Return the [x, y] coordinate for the center point of the cell that contains the specified text.  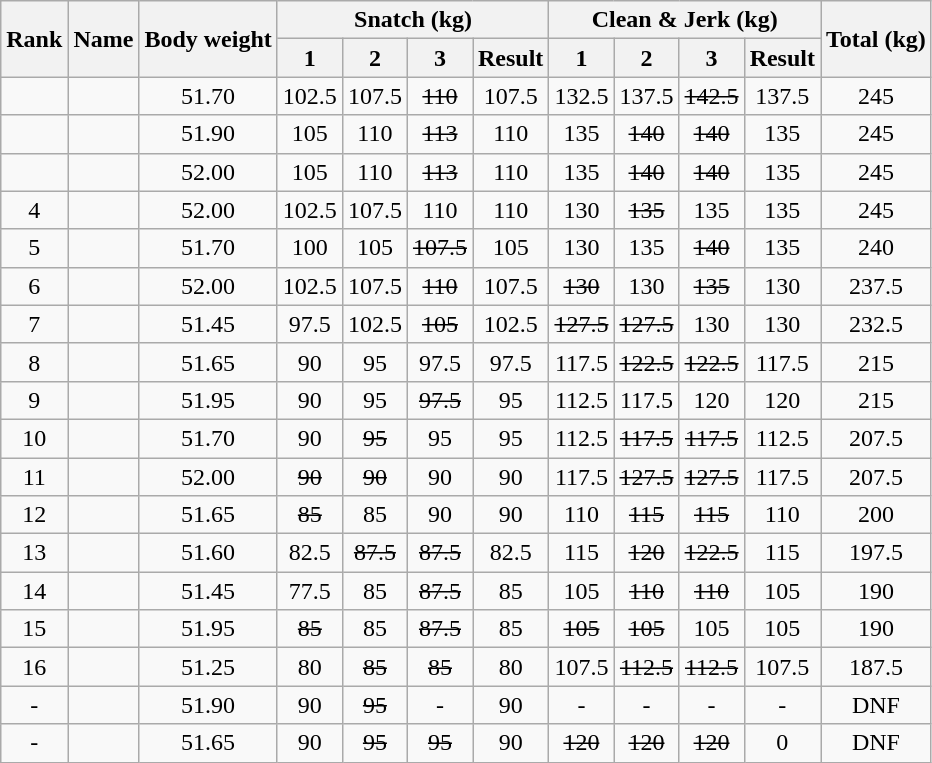
77.5 [310, 591]
8 [34, 362]
6 [34, 286]
197.5 [876, 553]
Name [104, 39]
Total (kg) [876, 39]
7 [34, 324]
15 [34, 629]
Rank [34, 39]
51.25 [208, 667]
Clean & Jerk (kg) [685, 20]
240 [876, 248]
51.60 [208, 553]
5 [34, 248]
11 [34, 477]
12 [34, 515]
Snatch (kg) [413, 20]
100 [310, 248]
4 [34, 210]
16 [34, 667]
9 [34, 400]
10 [34, 438]
14 [34, 591]
0 [782, 743]
Body weight [208, 39]
13 [34, 553]
232.5 [876, 324]
132.5 [582, 96]
200 [876, 515]
142.5 [712, 96]
237.5 [876, 286]
187.5 [876, 667]
